Determine the (X, Y) coordinate at the center of the cell enclosing the given text.  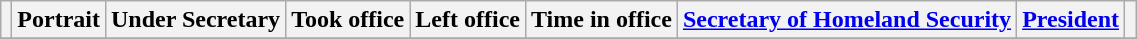
President (1071, 20)
Secretary of Homeland Security (846, 20)
Left office (468, 20)
Under Secretary (195, 20)
Time in office (601, 20)
Took office (348, 20)
Portrait (59, 20)
